Return the [x, y] coordinate for the center point of the cell that contains the specified text.  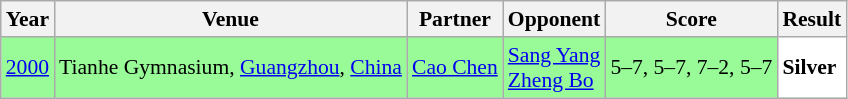
Sang Yang Zheng Bo [554, 68]
Partner [455, 19]
Score [691, 19]
Tianhe Gymnasium, Guangzhou, China [230, 68]
Cao Chen [455, 68]
5–7, 5–7, 7–2, 5–7 [691, 68]
Opponent [554, 19]
Result [812, 19]
Venue [230, 19]
Year [28, 19]
Silver [812, 68]
2000 [28, 68]
